Find where the given text appears and provide that cell's center as [X, Y] coordinate. 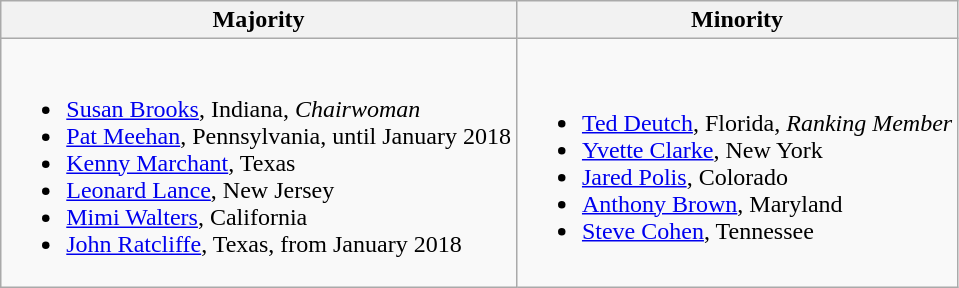
Ted Deutch, Florida, Ranking MemberYvette Clarke, New YorkJared Polis, ColoradoAnthony Brown, MarylandSteve Cohen, Tennessee [736, 163]
Minority [736, 20]
Majority [259, 20]
